Return (X, Y) of the center of cell containing provided text 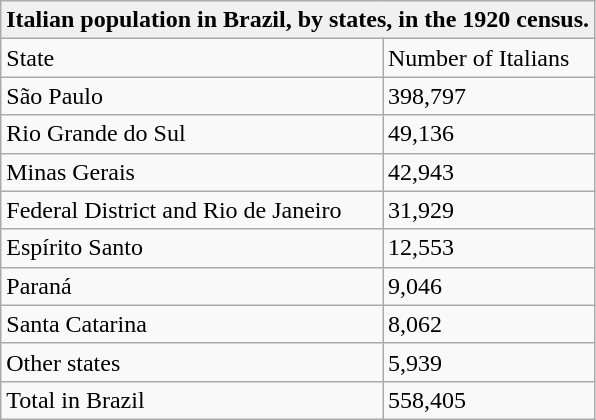
31,929 (488, 210)
Paraná (192, 286)
Number of Italians (488, 58)
398,797 (488, 96)
8,062 (488, 324)
Minas Gerais (192, 172)
9,046 (488, 286)
49,136 (488, 134)
12,553 (488, 248)
Rio Grande do Sul (192, 134)
Espírito Santo (192, 248)
State (192, 58)
Federal District and Rio de Janeiro (192, 210)
42,943 (488, 172)
Italian population in Brazil, by states, in the 1920 census. (298, 20)
Total in Brazil (192, 400)
558,405 (488, 400)
Santa Catarina (192, 324)
São Paulo (192, 96)
Other states (192, 362)
5,939 (488, 362)
